Extract the (X, Y) coordinate from the center of the cell holding the provided text.  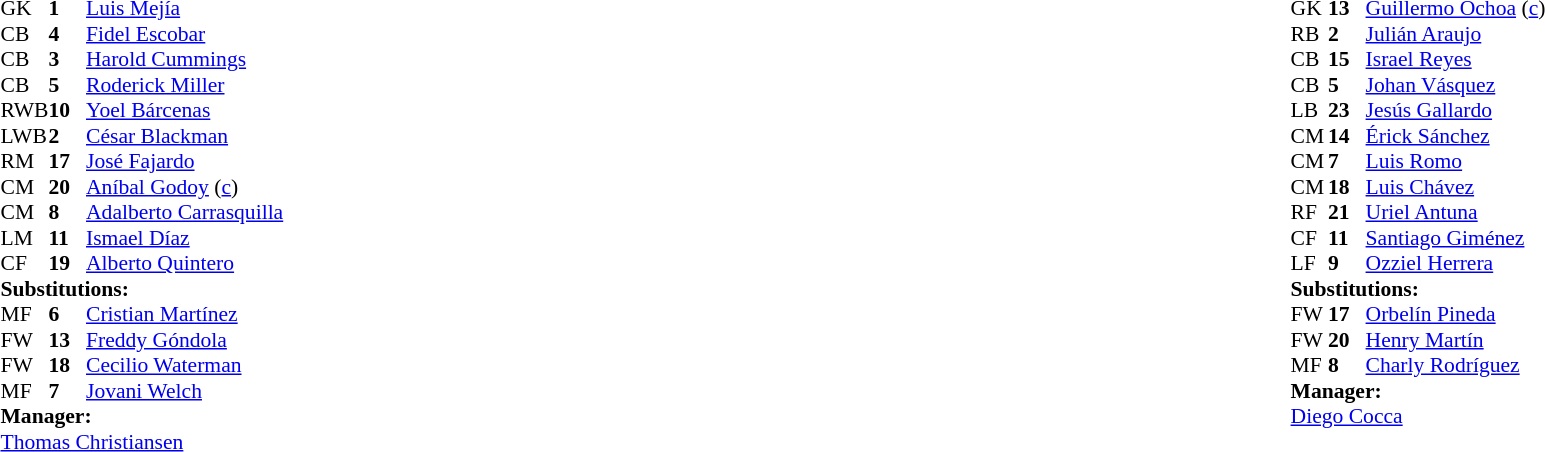
LM (24, 238)
LWB (24, 136)
15 (1347, 59)
9 (1347, 263)
Roderick Miller (184, 85)
José Fajardo (184, 161)
19 (67, 263)
Manager: (142, 417)
13 (67, 340)
10 (67, 111)
23 (1347, 111)
LF (1310, 263)
Cecilio Waterman (184, 365)
21 (1347, 213)
3 (67, 59)
LB (1310, 111)
Freddy Góndola (184, 340)
4 (67, 34)
14 (1347, 136)
Yoel Bárcenas (184, 111)
Jovani Welch (184, 391)
Fidel Escobar (184, 34)
RM (24, 161)
Ismael Díaz (184, 238)
RF (1310, 213)
RWB (24, 111)
6 (67, 315)
Adalberto Carrasquilla (184, 213)
Cristian Martínez (184, 315)
RB (1310, 34)
Alberto Quintero (184, 263)
César Blackman (184, 136)
Substitutions: (142, 289)
Harold Cummings (184, 59)
Aníbal Godoy (c) (184, 187)
